Return [x, y] of the center of cell containing provided text 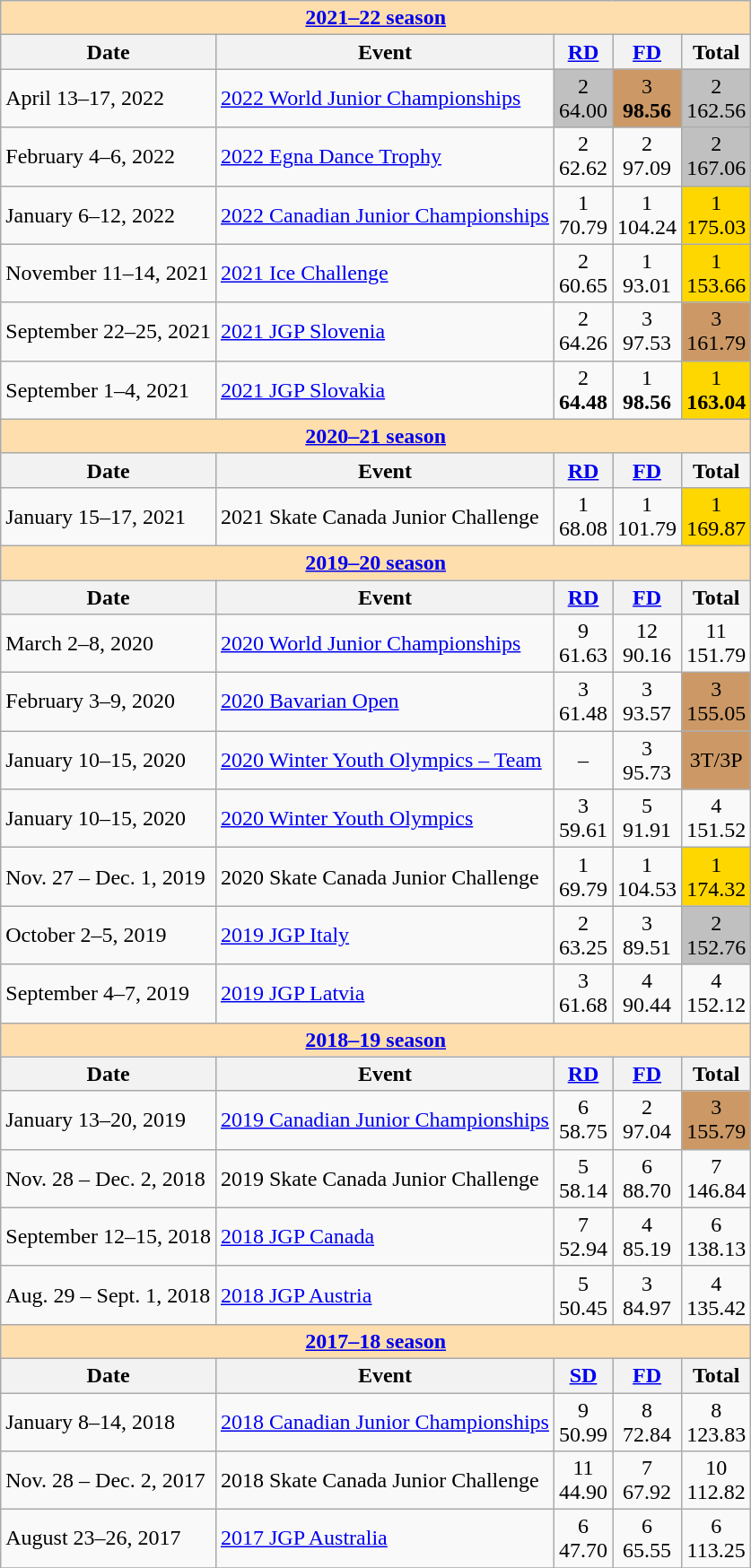
2018–19 season [376, 1040]
2020–21 season [376, 436]
2020 Skate Canada Junior Challenge [384, 877]
3 61.48 [583, 701]
4 90.44 [648, 994]
8 72.84 [648, 1421]
2021 Ice Challenge [384, 273]
3 98.56 [648, 99]
2022 World Junior Championships [384, 99]
2019 Skate Canada Junior Challenge [384, 1179]
2021 JGP Slovenia [384, 332]
September 4–7, 2019 [109, 994]
3 161.79 [716, 332]
5 50.45 [583, 1295]
3 61.68 [583, 994]
2 97.09 [648, 156]
2 167.06 [716, 156]
7 146.84 [716, 1179]
1 101.79 [648, 517]
10 112.82 [716, 1480]
3T/3P [716, 761]
4 151.52 [716, 818]
April 13–17, 2022 [109, 99]
3 155.79 [716, 1119]
2019 JGP Italy [384, 935]
2 64.26 [583, 332]
Nov. 28 – Dec. 2, 2017 [109, 1480]
2022 Egna Dance Trophy [384, 156]
3 155.05 [716, 701]
9 50.99 [583, 1421]
2 60.65 [583, 273]
SD [583, 1375]
2 62.62 [583, 156]
September 1–4, 2021 [109, 389]
2020 Bavarian Open [384, 701]
2021–22 season [376, 18]
2 64.48 [583, 389]
3 59.61 [583, 818]
1 98.56 [648, 389]
March 2–8, 2020 [109, 644]
2019 JGP Latvia [384, 994]
6 138.13 [716, 1236]
6 88.70 [648, 1179]
2018 Skate Canada Junior Challenge [384, 1480]
1 93.01 [648, 273]
2 64.00 [583, 99]
2020 Winter Youth Olympics – Team [384, 761]
1 104.24 [648, 215]
2018 JGP Canada [384, 1236]
2021 JGP Slovakia [384, 389]
6 58.75 [583, 1119]
2017–18 season [376, 1341]
3 93.57 [648, 701]
2020 Winter Youth Olympics [384, 818]
3 84.97 [648, 1295]
1 68.08 [583, 517]
September 12–15, 2018 [109, 1236]
2 162.56 [716, 99]
– [583, 761]
1 70.79 [583, 215]
August 23–26, 2017 [109, 1539]
4 85.19 [648, 1236]
3 95.73 [648, 761]
Nov. 27 – Dec. 1, 2019 [109, 877]
1 69.79 [583, 877]
6 113.25 [716, 1539]
3 89.51 [648, 935]
1 104.53 [648, 877]
4 152.12 [716, 994]
9 61.63 [583, 644]
February 4–6, 2022 [109, 156]
January 15–17, 2021 [109, 517]
1 153.66 [716, 273]
3 97.53 [648, 332]
1 174.32 [716, 877]
November 11–14, 2021 [109, 273]
February 3–9, 2020 [109, 701]
2019–20 season [376, 562]
6 65.55 [648, 1539]
2019 Canadian Junior Championships [384, 1119]
2020 World Junior Championships [384, 644]
8 123.83 [716, 1421]
2 63.25 [583, 935]
1 169.87 [716, 517]
2018 JGP Austria [384, 1295]
2018 Canadian Junior Championships [384, 1421]
1 163.04 [716, 389]
2 97.04 [648, 1119]
11 151.79 [716, 644]
January 13–20, 2019 [109, 1119]
2021 Skate Canada Junior Challenge [384, 517]
5 58.14 [583, 1179]
October 2–5, 2019 [109, 935]
January 8–14, 2018 [109, 1421]
7 52.94 [583, 1236]
Nov. 28 – Dec. 2, 2018 [109, 1179]
2022 Canadian Junior Championships [384, 215]
5 91.91 [648, 818]
2 152.76 [716, 935]
Aug. 29 – Sept. 1, 2018 [109, 1295]
January 6–12, 2022 [109, 215]
12 90.16 [648, 644]
4 135.42 [716, 1295]
2017 JGP Australia [384, 1539]
1 175.03 [716, 215]
11 44.90 [583, 1480]
September 22–25, 2021 [109, 332]
7 67.92 [648, 1480]
6 47.70 [583, 1539]
